For the text-containing cell, return its midpoint in [X, Y] coordinate format. 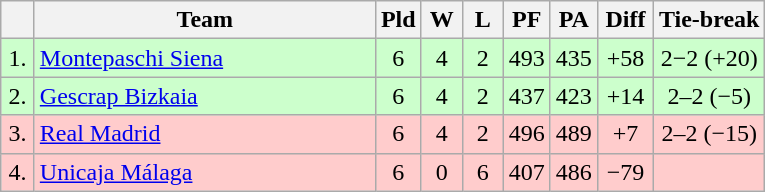
489 [574, 134]
+58 [625, 58]
4. [18, 172]
Real Madrid [204, 134]
Pld [398, 20]
496 [526, 134]
−79 [625, 172]
W [442, 20]
Unicaja Málaga [204, 172]
2–2 (−15) [709, 134]
2–2 (−5) [709, 96]
493 [526, 58]
437 [526, 96]
423 [574, 96]
PF [526, 20]
L [482, 20]
+14 [625, 96]
2. [18, 96]
Tie-break [709, 20]
2−2 (+20) [709, 58]
407 [526, 172]
3. [18, 134]
1. [18, 58]
Diff [625, 20]
+7 [625, 134]
Team [204, 20]
435 [574, 58]
Montepaschi Siena [204, 58]
0 [442, 172]
486 [574, 172]
PA [574, 20]
Gescrap Bizkaia [204, 96]
